From the cell containing the given text, extract its center point as [x, y] coordinate. 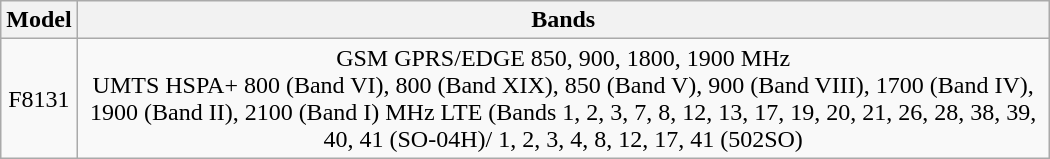
F8131 [39, 98]
Bands [563, 20]
Model [39, 20]
